Return [X, Y] of the center of cell containing provided text 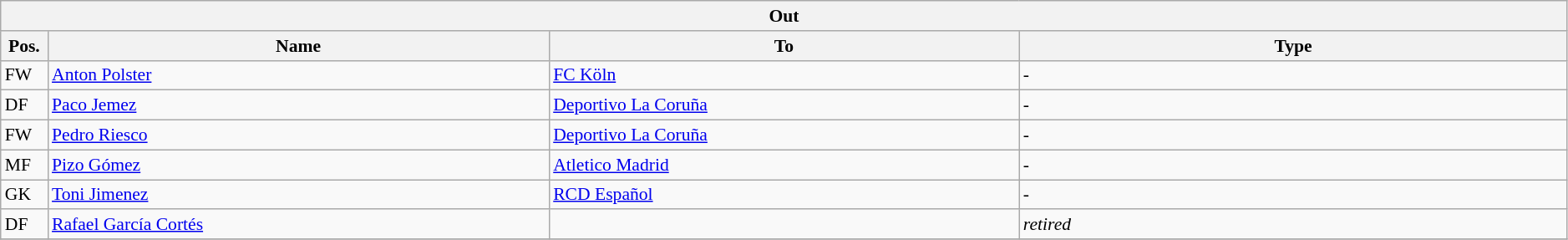
To [784, 46]
Paco Jemez [298, 105]
retired [1293, 225]
Pos. [24, 46]
RCD Español [784, 195]
MF [24, 165]
FC Köln [784, 75]
Anton Polster [298, 75]
Name [298, 46]
Rafael García Cortés [298, 225]
Toni Jimenez [298, 195]
Type [1293, 46]
Pedro Riesco [298, 135]
GK [24, 195]
Atletico Madrid [784, 165]
Out [784, 16]
Pizo Gómez [298, 165]
